Pinpoint the cell where the given text exists, returning its [X, Y] midpoint coordinate. 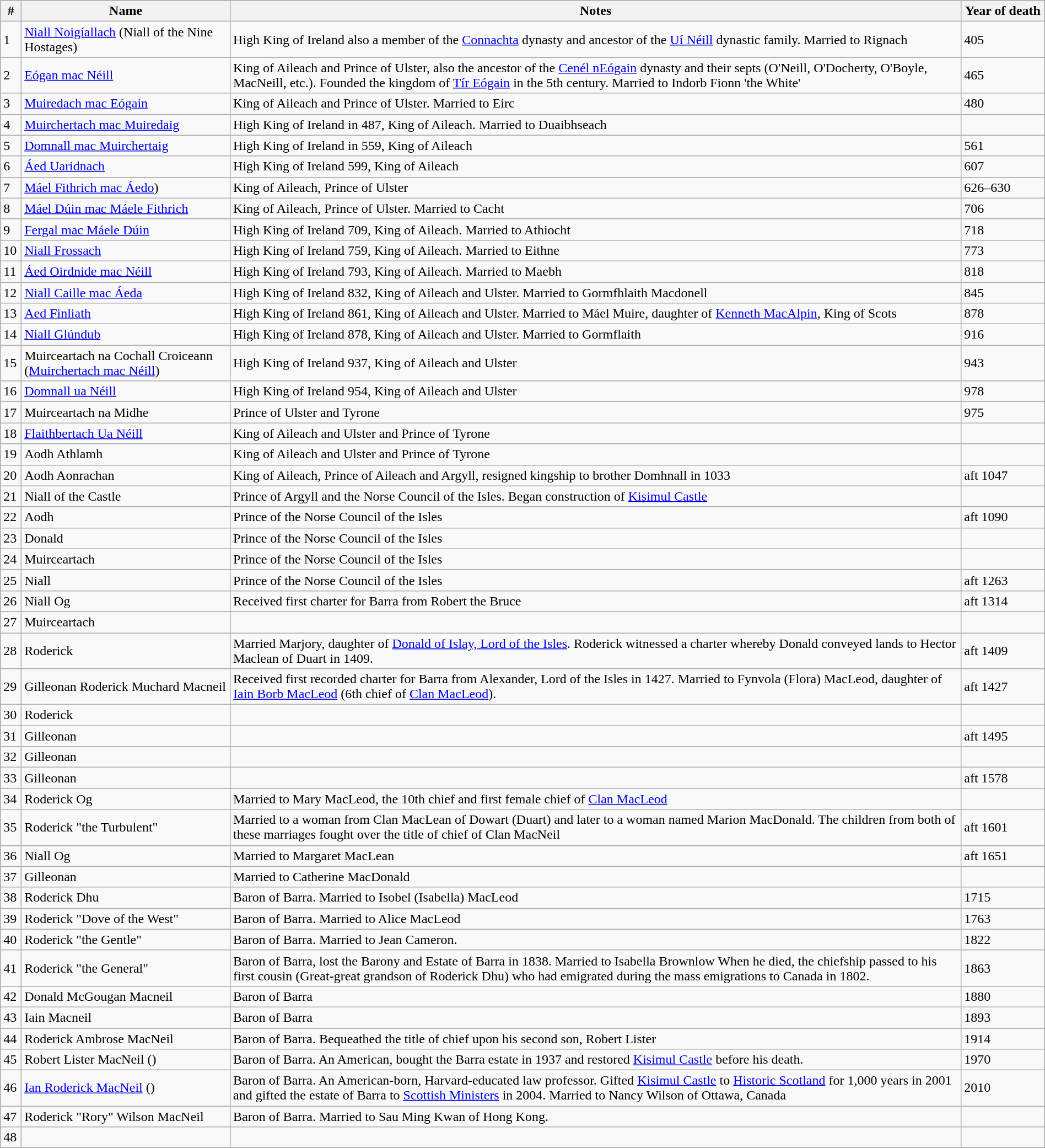
Niall Noigíallach (Niall of the Nine Hostages) [126, 40]
13 [11, 314]
405 [1003, 40]
Muirceartach na Cochall Croiceann (Muirchertach mac Néill) [126, 363]
5 [11, 146]
34 [11, 799]
Name [126, 11]
26 [11, 601]
1863 [1003, 968]
aft 1651 [1003, 856]
46 [11, 1088]
Niall of the Castle [126, 496]
Iain Macneil [126, 1017]
8 [11, 208]
High King of Ireland 793, King of Aileach. Married to Maebh [596, 271]
Flaithbertach Ua Néill [126, 433]
Baron of Barra. Married to Jean Cameron. [596, 940]
Roderick Og [126, 799]
High King of Ireland also a member of the Connachta dynasty and ancestor of the Uí Néill dynastic family. Married to Rignach [596, 40]
High King of Ireland 937, King of Aileach and Ulster [596, 363]
2010 [1003, 1088]
Máel Fithrich mac Áedo) [126, 187]
14 [11, 335]
aft 1601 [1003, 827]
943 [1003, 363]
Muirceartach na Midhe [126, 412]
Niall Glúndub [126, 335]
4 [11, 125]
Married to Mary MacLeod, the 10th chief and first female chief of Clan MacLeod [596, 799]
1914 [1003, 1038]
Máel Dúin mac Máele Fithrich [126, 208]
Fergal mac Máele Dúin [126, 229]
15 [11, 363]
39 [11, 919]
16 [11, 391]
Roderick "Rory" Wilson MacNeil [126, 1117]
41 [11, 968]
9 [11, 229]
29 [11, 687]
22 [11, 517]
aft 1047 [1003, 475]
Aodh Aonrachan [126, 475]
561 [1003, 146]
Domnall ua Néill [126, 391]
Niall Caille mac Áeda [126, 293]
Year of death [1003, 11]
aft 1090 [1003, 517]
2 [11, 75]
1763 [1003, 919]
Muirchertach mac Muiredaig [126, 125]
Married to Margaret MacLean [596, 856]
45 [11, 1060]
Married to Catherine MacDonald [596, 877]
Aodh [126, 517]
1893 [1003, 1017]
aft 1427 [1003, 687]
718 [1003, 229]
High King of Ireland 832, King of Aileach and Ulster. Married to Gormfhlaith Macdonell [596, 293]
aft 1263 [1003, 580]
3 [11, 104]
# [11, 11]
Received first charter for Barra from Robert the Bruce [596, 601]
Donald [126, 538]
42 [11, 996]
1822 [1003, 940]
845 [1003, 293]
High King of Ireland 709, King of Aileach. Married to Athiocht [596, 229]
21 [11, 496]
24 [11, 559]
Baron of Barra. Married to Isobel (Isabella) MacLeod [596, 898]
Roderick Ambrose MacNeil [126, 1038]
King of Aileach, Prince of Aileach and Argyll, resigned kingship to brother Domhnall in 1033 [596, 475]
Eógan mac Néill [126, 75]
626–630 [1003, 187]
975 [1003, 412]
7 [11, 187]
1715 [1003, 898]
Domnall mac Muirchertaig [126, 146]
Áed Oirdnide mac Néill [126, 271]
40 [11, 940]
6 [11, 167]
High King of Ireland 599, King of Aileach [596, 167]
19 [11, 454]
706 [1003, 208]
Muiredach mac Eógain [126, 104]
Roderick Dhu [126, 898]
King of Aileach and Prince of Ulster. Married to Eirc [596, 104]
Niall Frossach [126, 250]
17 [11, 412]
aft 1409 [1003, 651]
aft 1495 [1003, 736]
High King of Ireland in 487, King of Aileach. Married to Duaibhseach [596, 125]
Baron of Barra. Married to Alice MacLeod [596, 919]
32 [11, 757]
Roderick "Dove of the West" [126, 919]
36 [11, 856]
28 [11, 651]
Baron of Barra. Bequeathed the title of chief upon his second son, Robert Lister [596, 1038]
33 [11, 778]
High King of Ireland 759, King of Aileach. Married to Eithne [596, 250]
Niall [126, 580]
38 [11, 898]
1 [11, 40]
King of Aileach, Prince of Ulster. Married to Cacht [596, 208]
30 [11, 715]
20 [11, 475]
1970 [1003, 1060]
480 [1003, 104]
Roderick "the General" [126, 968]
43 [11, 1017]
10 [11, 250]
465 [1003, 75]
Aodh Athlamh [126, 454]
Robert Lister MacNeil () [126, 1060]
Donald McGougan Macneil [126, 996]
Roderick "the Turbulent" [126, 827]
Baron of Barra. An American, bought the Barra estate in 1937 and restored Kisimul Castle before his death. [596, 1060]
Gilleonan Roderick Muchard Macneil [126, 687]
aft 1314 [1003, 601]
25 [11, 580]
35 [11, 827]
Áed Uaridnach [126, 167]
Roderick "the Gentle" [126, 940]
aft 1578 [1003, 778]
773 [1003, 250]
Baron of Barra. Married to Sau Ming Kwan of Hong Kong. [596, 1117]
12 [11, 293]
18 [11, 433]
31 [11, 736]
978 [1003, 391]
916 [1003, 335]
44 [11, 1038]
Notes [596, 11]
878 [1003, 314]
23 [11, 538]
High King of Ireland 954, King of Aileach and Ulster [596, 391]
King of Aileach, Prince of Ulster [596, 187]
11 [11, 271]
High King of Ireland 878, King of Aileach and Ulster. Married to Gormflaith [596, 335]
High King of Ireland in 559, King of Aileach [596, 146]
37 [11, 877]
27 [11, 622]
Prince of Ulster and Tyrone [596, 412]
High King of Ireland 861, King of Aileach and Ulster. Married to Máel Muire, daughter of Kenneth MacAlpin, King of Scots [596, 314]
Prince of Argyll and the Norse Council of the Isles. Began construction of Kisimul Castle [596, 496]
Aed Finliath [126, 314]
48 [11, 1138]
818 [1003, 271]
607 [1003, 167]
1880 [1003, 996]
47 [11, 1117]
Ian Roderick MacNeil () [126, 1088]
